Identify which cell holds the provided text, then report its [x, y] central coordinate. 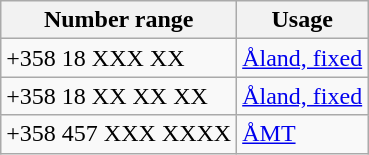
+358 18 XX XX XX [119, 96]
Number range [119, 20]
+358 18 XXX XX [119, 58]
+358 457 XXX XXXX [119, 134]
Usage [302, 20]
ÅMT [302, 134]
